Return (X, Y) of the center of cell containing provided text 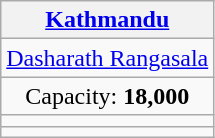
Capacity: 18,000 (108, 96)
Kathmandu (108, 20)
Dasharath Rangasala (108, 58)
